Identify which cell holds the provided text, then report its (X, Y) central coordinate. 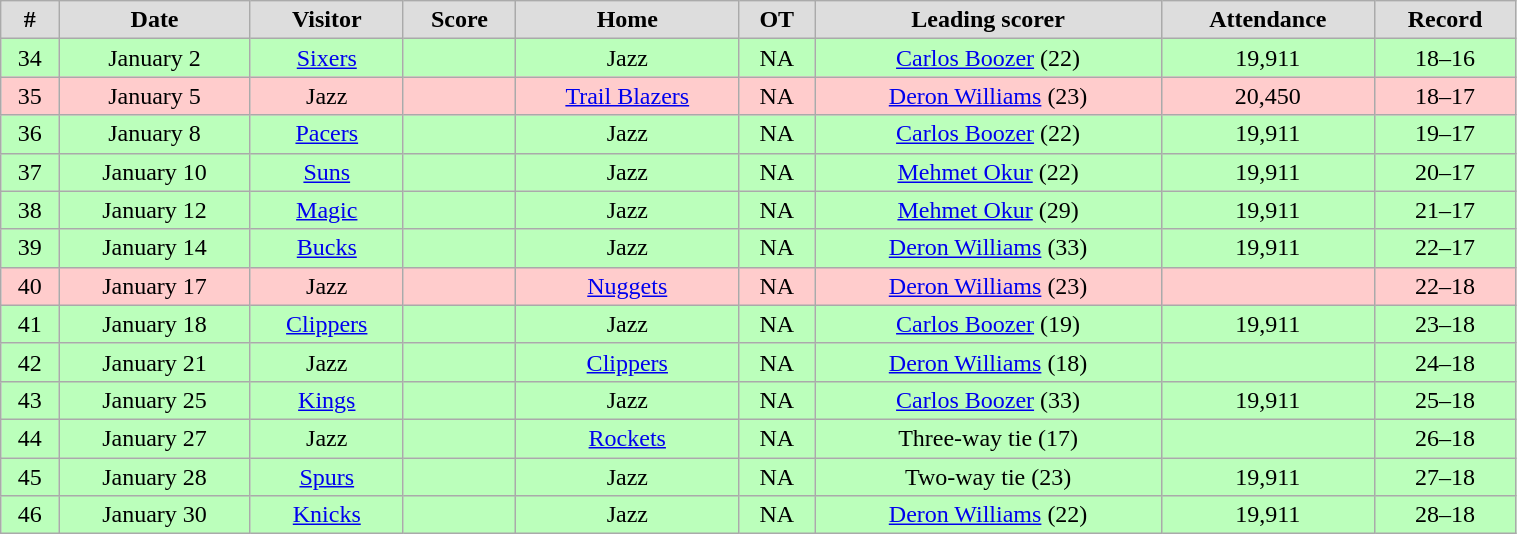
January 18 (155, 324)
19–17 (1445, 134)
28–18 (1445, 515)
Deron Williams (33) (988, 248)
35 (30, 96)
18–16 (1445, 58)
18–17 (1445, 96)
Visitor (326, 20)
21–17 (1445, 210)
34 (30, 58)
January 27 (155, 438)
22–17 (1445, 248)
Record (1445, 20)
Magic (326, 210)
January 12 (155, 210)
46 (30, 515)
Spurs (326, 477)
January 14 (155, 248)
January 8 (155, 134)
22–18 (1445, 286)
26–18 (1445, 438)
January 28 (155, 477)
45 (30, 477)
Carlos Boozer (33) (988, 400)
Date (155, 20)
Carlos Boozer (19) (988, 324)
27–18 (1445, 477)
January 10 (155, 172)
Deron Williams (18) (988, 362)
37 (30, 172)
January 2 (155, 58)
Bucks (326, 248)
January 17 (155, 286)
Nuggets (628, 286)
42 (30, 362)
Score (459, 20)
Rockets (628, 438)
39 (30, 248)
January 30 (155, 515)
41 (30, 324)
24–18 (1445, 362)
20,450 (1268, 96)
Leading scorer (988, 20)
January 25 (155, 400)
Sixers (326, 58)
Three-way tie (17) (988, 438)
# (30, 20)
23–18 (1445, 324)
Suns (326, 172)
Mehmet Okur (22) (988, 172)
Pacers (326, 134)
January 5 (155, 96)
43 (30, 400)
Knicks (326, 515)
January 21 (155, 362)
Attendance (1268, 20)
Mehmet Okur (29) (988, 210)
40 (30, 286)
36 (30, 134)
38 (30, 210)
Kings (326, 400)
44 (30, 438)
20–17 (1445, 172)
Two-way tie (23) (988, 477)
Deron Williams (22) (988, 515)
Trail Blazers (628, 96)
25–18 (1445, 400)
Home (628, 20)
OT (777, 20)
